From the cell containing the given text, extract its center point as (X, Y) coordinate. 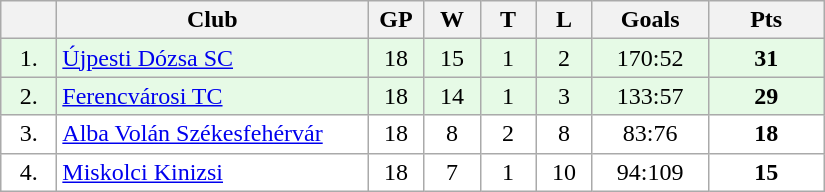
2. (29, 96)
3. (29, 134)
Club (212, 20)
14 (452, 96)
7 (452, 172)
133:57 (650, 96)
10 (564, 172)
3 (564, 96)
31 (766, 58)
Újpesti Dózsa SC (212, 58)
T (508, 20)
Ferencvárosi TC (212, 96)
Alba Volán Székesfehérvár (212, 134)
Pts (766, 20)
L (564, 20)
GP (396, 20)
1. (29, 58)
83:76 (650, 134)
29 (766, 96)
94:109 (650, 172)
Goals (650, 20)
170:52 (650, 58)
Miskolci Kinizsi (212, 172)
4. (29, 172)
W (452, 20)
